Extract the [X, Y] coordinate from the center of the cell holding the provided text.  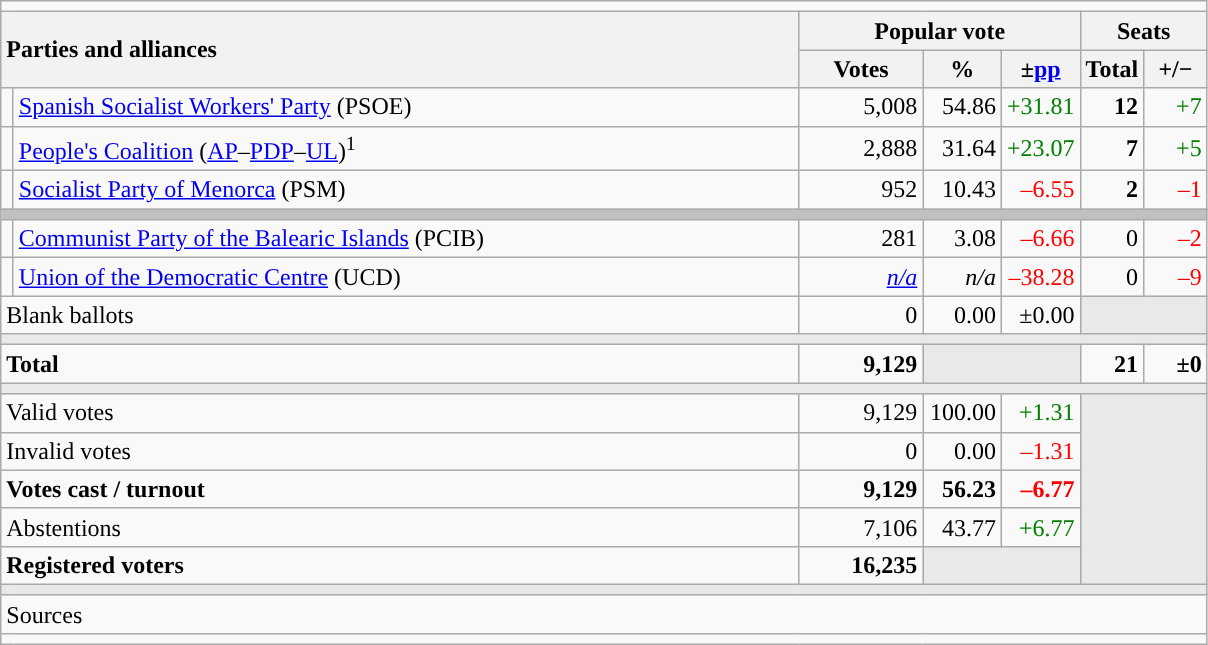
+5 [1176, 148]
–6.55 [1040, 190]
Sources [604, 614]
–1.31 [1040, 451]
+7 [1176, 107]
2 [1112, 190]
Votes [861, 69]
–2 [1176, 239]
People's Coalition (AP–PDP–UL)1 [406, 148]
Registered voters [400, 565]
–6.77 [1040, 489]
Blank ballots [400, 315]
–38.28 [1040, 277]
Communist Party of the Balearic Islands (PCIB) [406, 239]
Parties and alliances [400, 50]
–1 [1176, 190]
100.00 [962, 413]
% [962, 69]
31.64 [962, 148]
Votes cast / turnout [400, 489]
10.43 [962, 190]
43.77 [962, 527]
952 [861, 190]
12 [1112, 107]
5,008 [861, 107]
+6.77 [1040, 527]
54.86 [962, 107]
Spanish Socialist Workers' Party (PSOE) [406, 107]
+31.81 [1040, 107]
–6.66 [1040, 239]
Invalid votes [400, 451]
56.23 [962, 489]
+23.07 [1040, 148]
Abstentions [400, 527]
3.08 [962, 239]
Seats [1144, 31]
Union of the Democratic Centre (UCD) [406, 277]
–9 [1176, 277]
Popular vote [940, 31]
2,888 [861, 148]
+/− [1176, 69]
21 [1112, 364]
7 [1112, 148]
7,106 [861, 527]
±pp [1040, 69]
Valid votes [400, 413]
+1.31 [1040, 413]
281 [861, 239]
±0 [1176, 364]
16,235 [861, 565]
Socialist Party of Menorca (PSM) [406, 190]
±0.00 [1040, 315]
